Capture the cell that displays the provided text and extract its [x, y] central coordinate. 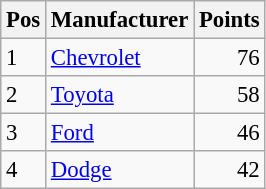
58 [230, 95]
Dodge [120, 170]
3 [24, 133]
46 [230, 133]
76 [230, 58]
Points [230, 20]
Chevrolet [120, 58]
Ford [120, 133]
Pos [24, 20]
42 [230, 170]
2 [24, 95]
Toyota [120, 95]
Manufacturer [120, 20]
4 [24, 170]
1 [24, 58]
